For the text-containing cell, return its midpoint in (X, Y) coordinate format. 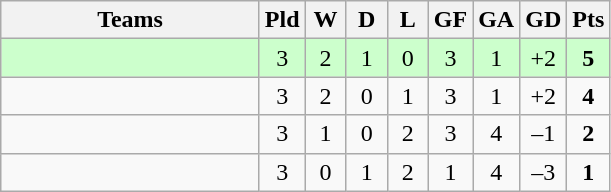
Pld (282, 20)
D (366, 20)
Pts (588, 20)
GD (544, 20)
L (408, 20)
W (326, 20)
GF (450, 20)
–3 (544, 172)
–1 (544, 134)
Teams (130, 20)
GA (496, 20)
5 (588, 58)
